Return (X, Y) of the center of cell containing provided text 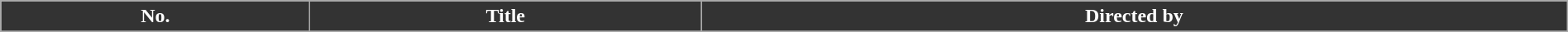
Title (506, 16)
Directed by (1135, 16)
No. (155, 16)
